Return the (X, Y) coordinate for the center point of the cell that contains the specified text.  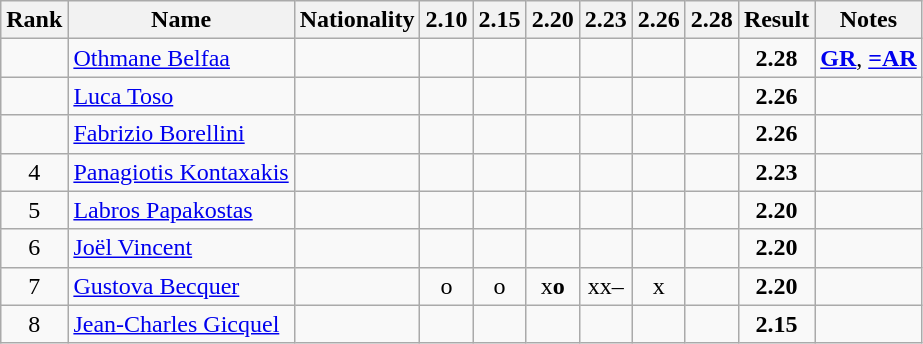
Notes (868, 20)
Result (776, 20)
Joël Vincent (181, 248)
x (658, 286)
GR, =AR (868, 58)
Gustova Becquer (181, 286)
6 (34, 248)
Fabrizio Borellini (181, 134)
Othmane Belfaa (181, 58)
xo (552, 286)
7 (34, 286)
8 (34, 324)
Luca Toso (181, 96)
Panagiotis Kontaxakis (181, 172)
xx– (606, 286)
Jean-Charles Gicquel (181, 324)
Rank (34, 20)
Name (181, 20)
5 (34, 210)
4 (34, 172)
Nationality (357, 20)
2.10 (446, 20)
Labros Papakostas (181, 210)
